Scan for the cell matching the given text and deliver its (x, y) coordinate at center. 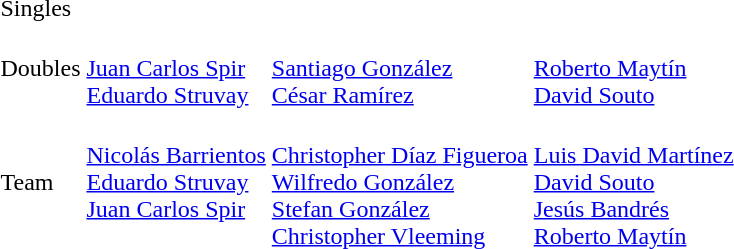
Santiago GonzálezCésar Ramírez (400, 68)
Juan Carlos SpirEduardo Struvay (176, 68)
